Return the (X, Y) coordinate for the center point of the cell that contains the specified text.  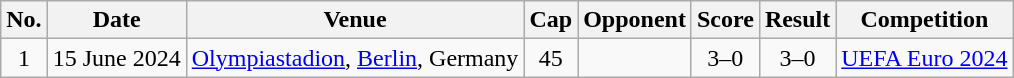
No. (24, 20)
Date (116, 20)
UEFA Euro 2024 (924, 58)
15 June 2024 (116, 58)
Opponent (635, 20)
45 (551, 58)
1 (24, 58)
Cap (551, 20)
Result (797, 20)
Competition (924, 20)
Score (725, 20)
Venue (355, 20)
Olympiastadion, Berlin, Germany (355, 58)
